Provide the (x, y) coordinate of the cell's center where the given text is located.  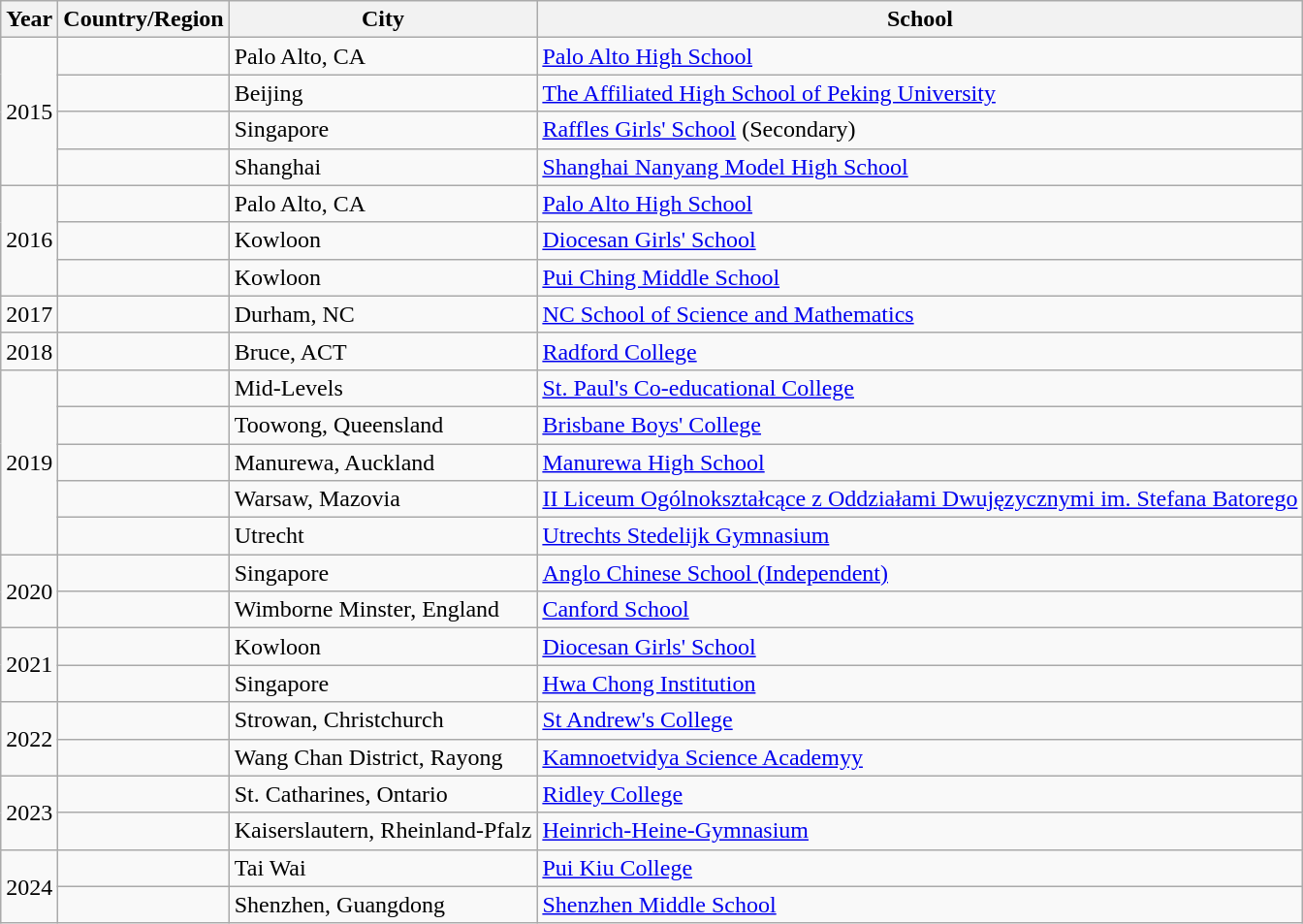
2024 (29, 886)
Beijing (383, 93)
Mid-Levels (383, 388)
Manurewa High School (920, 462)
Anglo Chinese School (Independent) (920, 573)
City (383, 19)
2015 (29, 112)
Raffles Girls' School (Secondary) (920, 130)
Brisbane Boys' College (920, 425)
Pui Ching Middle School (920, 277)
2022 (29, 739)
Wimborne Minster, England (383, 610)
Wang Chan District, Rayong (383, 757)
Toowong, Queensland (383, 425)
2020 (29, 591)
St. Catharines, Ontario (383, 794)
Shenzhen, Guangdong (383, 905)
The Affiliated High School of Peking University (920, 93)
Durham, NC (383, 314)
Kaiserslautern, Rheinland-Pfalz (383, 831)
Canford School (920, 610)
Warsaw, Mazovia (383, 499)
Bruce, ACT (383, 351)
Strowan, Christchurch (383, 720)
Shanghai Nanyang Model High School (920, 167)
St. Paul's Co-educational College (920, 388)
NC School of Science and Mathematics (920, 314)
II Liceum Ogólnokształcące z Oddziałami Dwujęzycznymi im. Stefana Batorego (920, 499)
Ridley College (920, 794)
2017 (29, 314)
Kamnoetvidya Science Academyy (920, 757)
Tai Wai (383, 868)
Country/Region (143, 19)
Year (29, 19)
Shanghai (383, 167)
Heinrich-Heine-Gymnasium (920, 831)
Radford College (920, 351)
Utrechts Stedelijk Gymnasium (920, 536)
Pui Kiu College (920, 868)
Manurewa, Auckland (383, 462)
2016 (29, 240)
Shenzhen Middle School (920, 905)
Utrecht (383, 536)
St Andrew's College (920, 720)
2023 (29, 812)
2019 (29, 462)
2018 (29, 351)
2021 (29, 665)
Hwa Chong Institution (920, 684)
School (920, 19)
